Capture the cell that displays the provided text and extract its [X, Y] central coordinate. 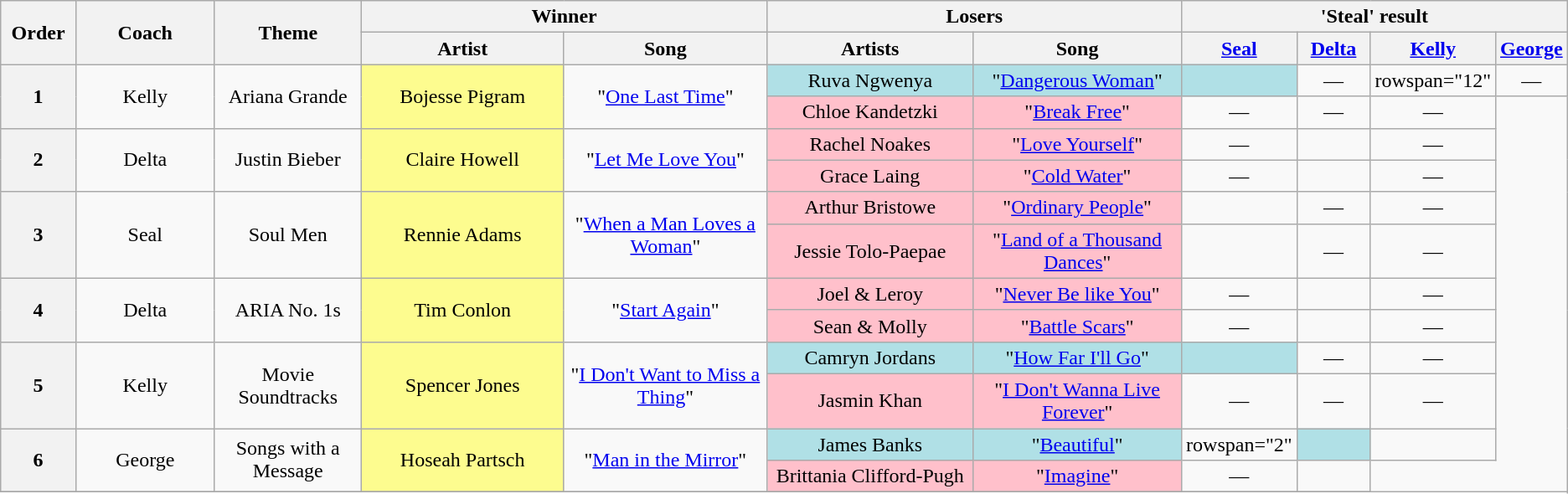
Tim Conlon [462, 310]
"I Don't Want to Miss a Thing" [665, 385]
"Man in the Mirror" [665, 461]
Chloe Kandetzki [870, 112]
Soul Men [288, 234]
Sean & Molly [870, 326]
"Battle Scars" [1077, 326]
6 [39, 461]
"Dangerous Woman" [1077, 80]
rowspan="2" [1240, 445]
rowspan="12" [1433, 80]
Theme [288, 33]
'Steal' result [1375, 17]
"Cold Water" [1077, 176]
Justin Bieber [288, 160]
"Never Be like You" [1077, 294]
"Break Free" [1077, 112]
Camryn Jordans [870, 358]
"I Don't Wanna Live Forever" [1077, 400]
Songs with a Message [288, 461]
Rennie Adams [462, 234]
4 [39, 310]
Joel & Leroy [870, 294]
"How Far I'll Go" [1077, 358]
Brittania Clifford-Pugh [870, 476]
2 [39, 160]
Winner [564, 17]
3 [39, 234]
Coach [145, 33]
Grace Laing [870, 176]
Jasmin Khan [870, 400]
"When a Man Loves a Woman" [665, 234]
"Let Me Love You" [665, 160]
"Land of a Thousand Dances" [1077, 251]
Bojesse Pigram [462, 96]
Rachel Noakes [870, 144]
Artists [870, 49]
Losers [975, 17]
Spencer Jones [462, 385]
ARIA No. 1s [288, 310]
"Start Again" [665, 310]
Claire Howell [462, 160]
"Beautiful" [1077, 445]
"Imagine" [1077, 476]
"Love Yourself" [1077, 144]
Ariana Grande [288, 96]
James Banks [870, 445]
Artist [462, 49]
1 [39, 96]
Order [39, 33]
Movie Soundtracks [288, 385]
Ruva Ngwenya [870, 80]
"Ordinary People" [1077, 208]
Hoseah Partsch [462, 461]
Jessie Tolo-Paepae [870, 251]
Arthur Bristowe [870, 208]
5 [39, 385]
"One Last Time" [665, 96]
